Scan for the cell matching the given text and deliver its [X, Y] coordinate at center. 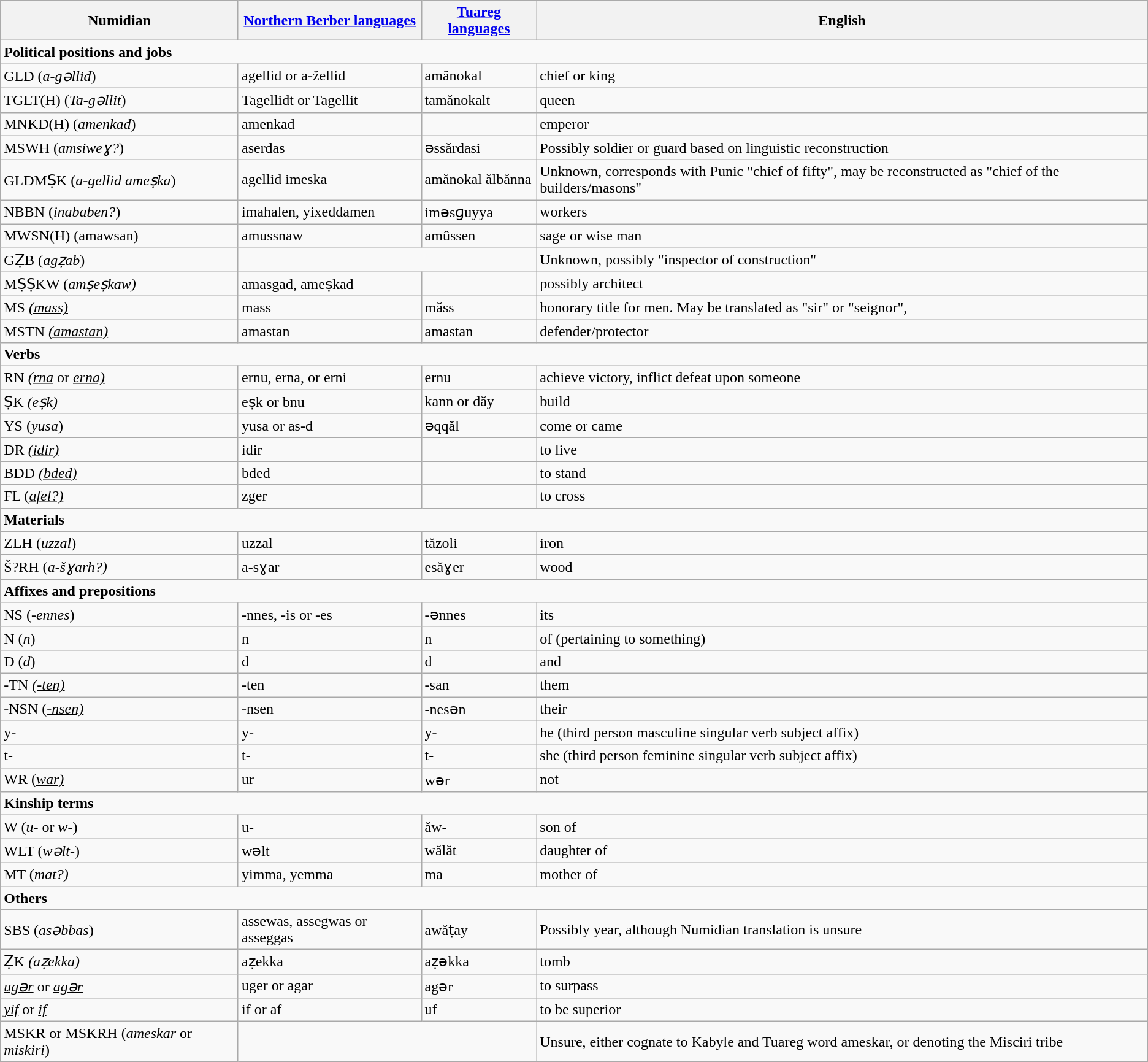
-ənnes [479, 615]
BDD (bded) [120, 473]
uzzal [330, 543]
Š?RH (a-šɣarh?) [120, 567]
awăṭay [479, 930]
MNKD(H) (amenkad) [120, 124]
Northern Berber languages [330, 21]
daughter of [842, 851]
-ten [330, 685]
son of [842, 827]
aẓəkka [479, 962]
and [842, 661]
MSKR or MSKRH (ameskar or miskiri) [120, 1042]
Numidian [120, 21]
măss [479, 307]
sage or wise man [842, 236]
honorary title for men. May be translated as "sir" or "seignor", [842, 307]
ernu, erna, or erni [330, 378]
MSWH (amsiweɣ?) [120, 148]
idir [330, 450]
WR (war) [120, 780]
if or af [330, 1010]
not [842, 780]
ernu [479, 378]
assewas, assegwas or asseggas [330, 930]
FL (afel?) [120, 496]
MWSN(H) (amawsan) [120, 236]
amănokal [479, 76]
ǝqqăl [479, 426]
mother of [842, 874]
she (third person feminine singular verb subject affix) [842, 756]
imahalen, yixeddamen [330, 212]
MSTN (amastan) [120, 331]
NS (-ennes) [120, 615]
agǝr [479, 986]
iron [842, 543]
English [842, 21]
to live [842, 450]
esăɣer [479, 567]
Possibly soldier or guard based on linguistic reconstruction [842, 148]
wəlt [330, 851]
MṢṢKW (amṣeṣkaw) [120, 284]
ZLH (uzzal) [120, 543]
u- [330, 827]
ur [330, 780]
WLT (wəlt-) [120, 851]
aẓekka [330, 962]
Tuareg languages [479, 21]
SBS (asəbbas) [120, 930]
Unsure, either cognate to Kabyle and Tuareg word ameskar, or denoting the Misciri tribe [842, 1042]
them [842, 685]
possibly architect [842, 284]
wălăt [479, 851]
bded [330, 473]
tăzoli [479, 543]
workers [842, 212]
amûssen [479, 236]
achieve victory, inflict defeat upon someone [842, 378]
agellid or a-žellid [330, 76]
build [842, 402]
ẒK (aẓekka) [120, 962]
Political positions and jobs [574, 52]
tamănokalt [479, 100]
ma [479, 874]
to cross [842, 496]
wood [842, 567]
D (d) [120, 661]
their [842, 709]
defender/protector [842, 331]
TGLT(H) (Ta-gəllit) [120, 100]
to stand [842, 473]
to surpass [842, 986]
-nsen [330, 709]
ăw- [479, 827]
amenkad [330, 124]
Verbs [574, 355]
DR (idir) [120, 450]
kann or dăy [479, 402]
to be superior [842, 1010]
Tagellidt or Tagellit [330, 100]
ugər or agər [120, 986]
he (third person masculine singular verb subject affix) [842, 733]
yimma, yemma [330, 874]
amasgad, ameṣkad [330, 284]
mass [330, 307]
uger or agar [330, 986]
zger [330, 496]
wǝr [479, 780]
ṢK (eṣk) [120, 402]
yusa or as-d [330, 426]
NBBN (inababen?) [120, 212]
yif or if [120, 1010]
come or came [842, 426]
chief or king [842, 76]
Possibly year, although Numidian translation is unsure [842, 930]
GLD (a-gəllid) [120, 76]
YS (yusa) [120, 426]
-nnes, -is or -es [330, 615]
MS (mass) [120, 307]
tomb [842, 962]
Unknown, corresponds with Punic "chief of fifty", may be reconstructed as "chief of the builders/masons" [842, 180]
əssărdasi [479, 148]
a-sɣar [330, 567]
Materials [574, 520]
imǝsɡuyya [479, 212]
its [842, 615]
of (pertaining to something) [842, 638]
amussnaw [330, 236]
emperor [842, 124]
agellid imeska [330, 180]
Kinship terms [574, 804]
-nesǝn [479, 709]
GẒB (agẓab) [120, 260]
N (n) [120, 638]
-san [479, 685]
Unknown, possibly "inspector of construction" [842, 260]
Affixes and prepositions [574, 591]
uf [479, 1010]
-TN (-ten) [120, 685]
eṣk or bnu [330, 402]
Others [574, 898]
aserdas [330, 148]
queen [842, 100]
RN (rna or erna) [120, 378]
GLDMṢK (a-gellid ameṣka) [120, 180]
-NSN (-nsen) [120, 709]
W (u- or w-) [120, 827]
MT (mat?) [120, 874]
amănokal ălbănna [479, 180]
